For the text-containing cell, return its midpoint in [x, y] coordinate format. 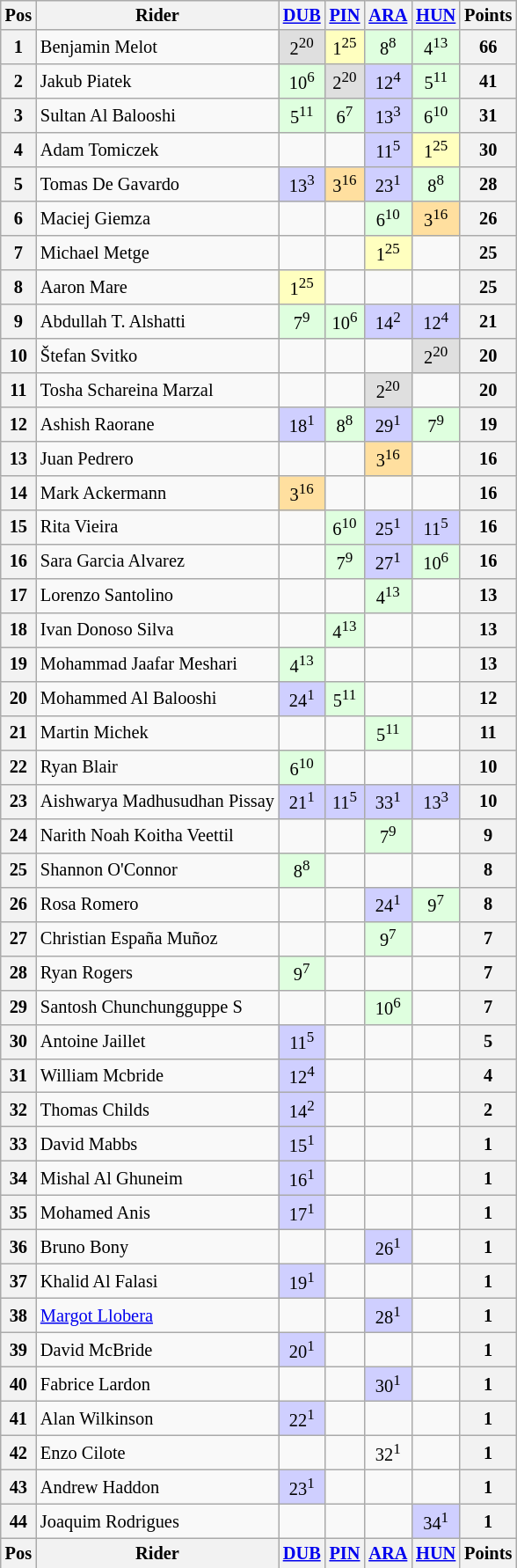
Štefan Svitko [157, 355]
Mark Ackermann [157, 493]
Michael Metge [157, 253]
Aaron Mare [157, 287]
251 [388, 526]
Mohamed Anis [157, 1213]
Bruno Bony [157, 1246]
Martin Michek [157, 732]
Alan Wilkinson [157, 1418]
15 [18, 526]
33 [18, 1144]
Margot Llobera [157, 1315]
Rita Vieira [157, 526]
Shannon O'Connor [157, 869]
36 [18, 1246]
Mohammad Jaafar Meshari [157, 663]
Adam Tomiczek [157, 150]
43 [18, 1487]
24 [18, 836]
Ivan Donoso Silva [157, 630]
341 [436, 1520]
Tosha Schareina Marzal [157, 391]
Sara Garcia Alvarez [157, 561]
22 [18, 767]
191 [302, 1281]
32 [18, 1110]
39 [18, 1350]
Ryan Rogers [157, 973]
Juan Pedrero [157, 458]
291 [388, 424]
Maciej Giemza [157, 218]
Fabrice Lardon [157, 1383]
David Mabbs [157, 1144]
27 [18, 938]
Rosa Romero [157, 905]
35 [18, 1213]
161 [302, 1177]
Ashish Raorane [157, 424]
34 [18, 1177]
Narith Noah Koitha Veettil [157, 836]
Antoine Jaillet [157, 1042]
David McBride [157, 1350]
Enzo Cilote [157, 1452]
29 [18, 1007]
Ryan Blair [157, 767]
Abdullah T. Alshatti [157, 322]
Andrew Haddon [157, 1487]
201 [302, 1350]
67 [345, 116]
3 [18, 116]
211 [302, 801]
Sultan Al Balooshi [157, 116]
171 [302, 1213]
Lorenzo Santolino [157, 595]
23 [18, 801]
Aishwarya Madhusudhan Pissay [157, 801]
271 [388, 561]
6 [18, 218]
Joaquim Rodrigues [157, 1520]
Benjamin Melot [157, 48]
261 [388, 1246]
40 [18, 1383]
321 [388, 1452]
18 [18, 630]
William Mcbride [157, 1075]
181 [302, 424]
151 [302, 1144]
221 [302, 1418]
66 [488, 48]
Khalid Al Falasi [157, 1281]
14 [18, 493]
Mohammed Al Balooshi [157, 699]
Christian España Muñoz [157, 938]
281 [388, 1315]
Tomas De Gavardo [157, 185]
Jakub Piatek [157, 81]
17 [18, 595]
37 [18, 1281]
Santosh Chunchungguppe S [157, 1007]
301 [388, 1383]
44 [18, 1520]
42 [18, 1452]
Thomas Childs [157, 1110]
331 [388, 801]
Mishal Al Ghuneim [157, 1177]
38 [18, 1315]
